For the text-containing cell, return its midpoint in [X, Y] coordinate format. 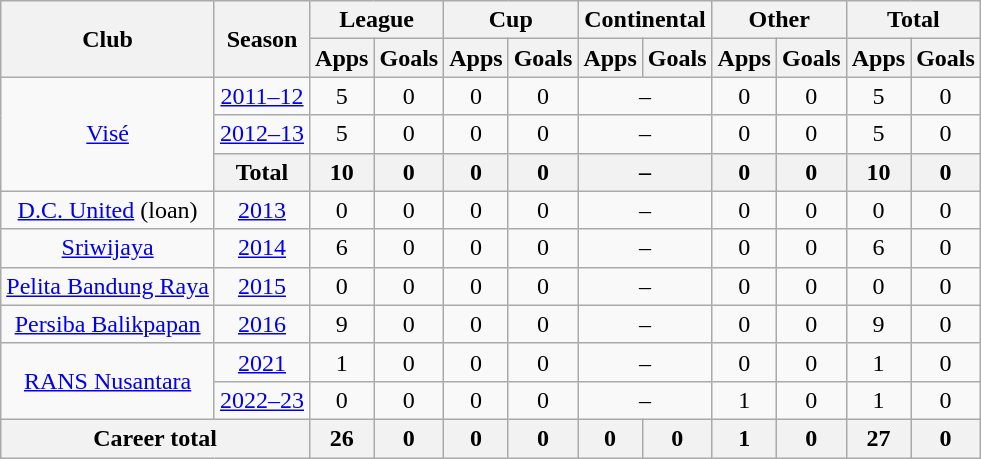
Continental [645, 20]
2016 [262, 324]
Cup [511, 20]
2011–12 [262, 96]
2021 [262, 362]
2014 [262, 248]
Season [262, 39]
Sriwijaya [108, 248]
Pelita Bandung Raya [108, 286]
Other [779, 20]
27 [878, 438]
Career total [156, 438]
League [377, 20]
Visé [108, 134]
2022–23 [262, 400]
Persiba Balikpapan [108, 324]
26 [342, 438]
RANS Nusantara [108, 381]
D.C. United (loan) [108, 210]
2012–13 [262, 134]
2015 [262, 286]
2013 [262, 210]
Club [108, 39]
